Search for the cell housing the specified text and yield its (X, Y) center coordinate. 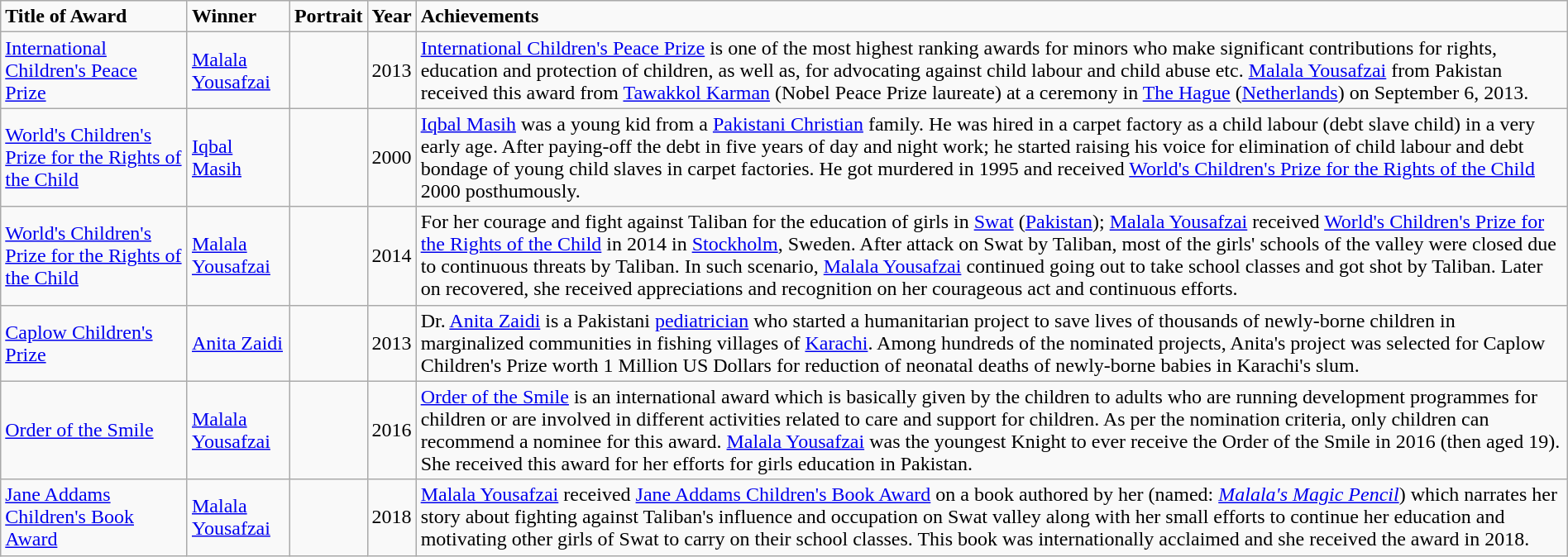
Caplow Children's Prize (94, 343)
Year (392, 17)
2000 (392, 157)
2016 (392, 430)
2014 (392, 256)
International Children's Peace Prize (94, 70)
Portrait (328, 17)
Jane Addams Children's Book Award (94, 517)
2018 (392, 517)
Achievements (992, 17)
Anita Zaidi (238, 343)
Title of Award (94, 17)
Winner (238, 17)
Order of the Smile (94, 430)
Iqbal Masih (238, 157)
